From the cell containing the given text, extract its center point as (x, y) coordinate. 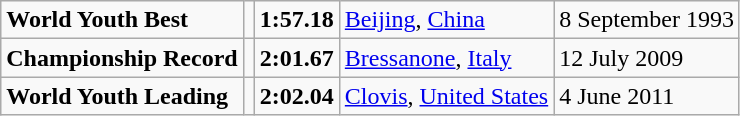
12 July 2009 (647, 58)
World Youth Leading (122, 96)
Bressanone, Italy (446, 58)
World Youth Best (122, 20)
Clovis, United States (446, 96)
Beijing, China (446, 20)
4 June 2011 (647, 96)
8 September 1993 (647, 20)
2:02.04 (296, 96)
1:57.18 (296, 20)
Championship Record (122, 58)
2:01.67 (296, 58)
